Search for the cell housing the specified text and yield its [x, y] center coordinate. 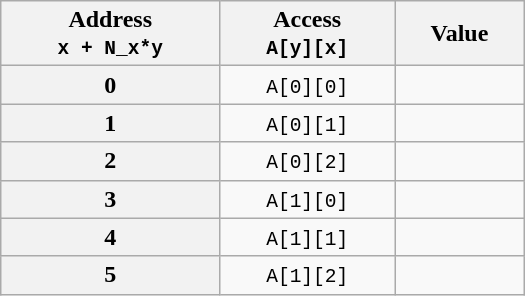
A[1][1] [308, 237]
5 [110, 275]
3 [110, 199]
Addressx + N_x*y [110, 34]
A[0][0] [308, 85]
2 [110, 161]
A[0][1] [308, 123]
A[0][2] [308, 161]
A[1][2] [308, 275]
0 [110, 85]
4 [110, 237]
Value [460, 34]
A[1][0] [308, 199]
1 [110, 123]
AccessA[y][x] [308, 34]
